Determine the (x, y) coordinate at the center of the cell enclosing the given text.  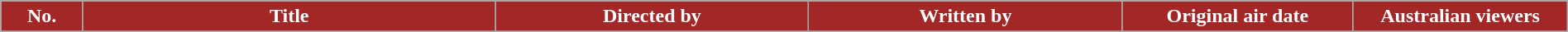
Title (289, 16)
Original air date (1237, 16)
No. (42, 16)
Directed by (652, 16)
Australian viewers (1460, 16)
Written by (966, 16)
